Capture the cell that displays the provided text and extract its (x, y) central coordinate. 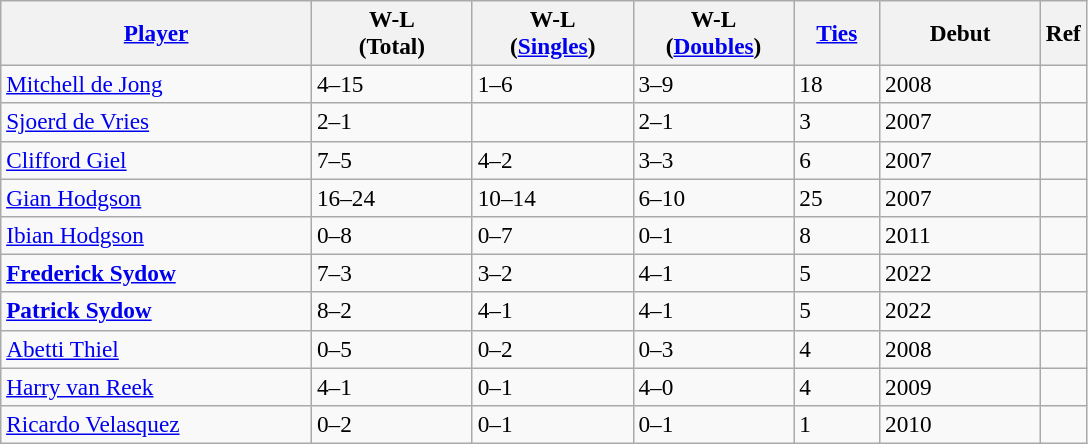
4–0 (714, 386)
0–8 (392, 235)
7–5 (392, 160)
Mitchell de Jong (156, 84)
4–15 (392, 84)
25 (837, 197)
Clifford Giel (156, 160)
0–3 (714, 349)
3–2 (552, 273)
10–14 (552, 197)
2011 (960, 235)
W-L(Singles) (552, 32)
2010 (960, 424)
Frederick Sydow (156, 273)
6 (837, 160)
Debut (960, 32)
W-L(Doubles) (714, 32)
8–2 (392, 311)
6–10 (714, 197)
Gian Hodgson (156, 197)
18 (837, 84)
Harry van Reek (156, 386)
4–2 (552, 160)
0–5 (392, 349)
3–9 (714, 84)
Ref (1063, 32)
Abetti Thiel (156, 349)
1–6 (552, 84)
2009 (960, 386)
8 (837, 235)
Ibian Hodgson (156, 235)
Sjoerd de Vries (156, 122)
0–7 (552, 235)
Ricardo Velasquez (156, 424)
3 (837, 122)
3–3 (714, 160)
16–24 (392, 197)
Player (156, 32)
Ties (837, 32)
Patrick Sydow (156, 311)
W-L(Total) (392, 32)
7–3 (392, 273)
1 (837, 424)
